Output the (x, y) coordinate of the center of the cell containing the given text.  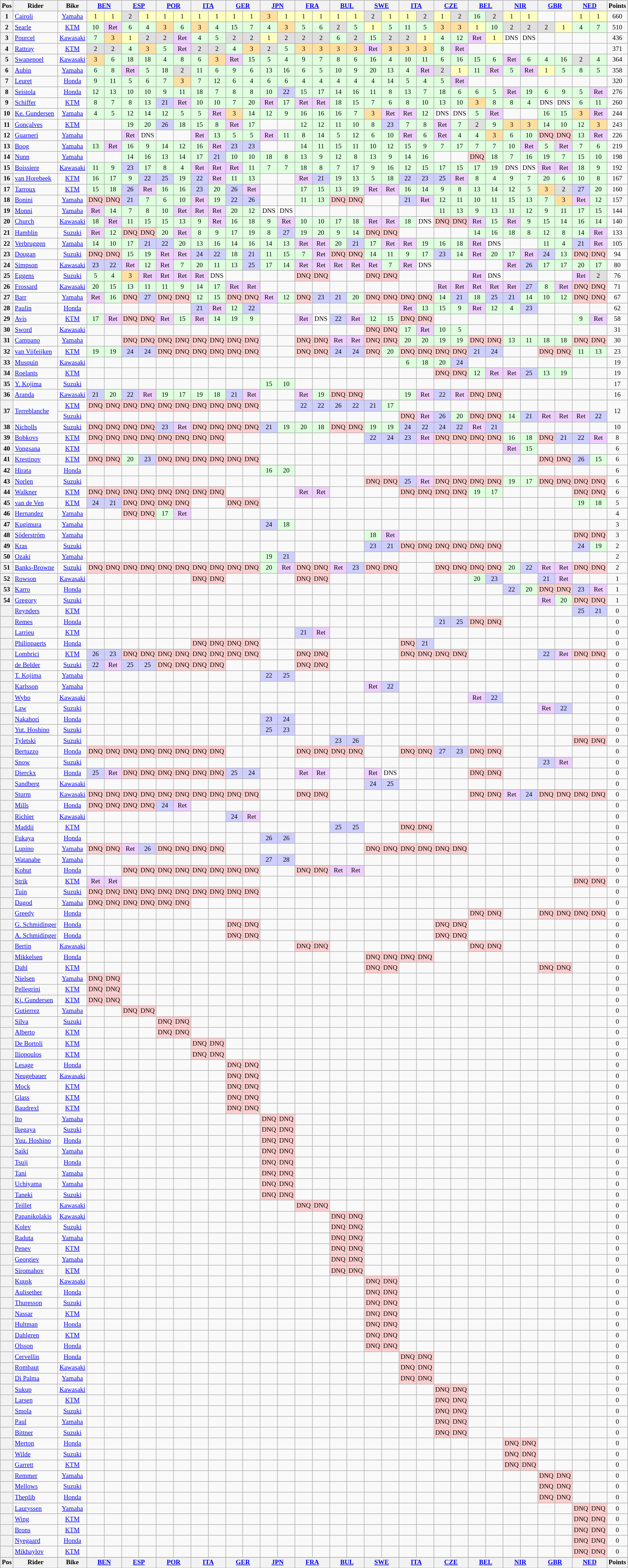
Olsson (36, 1346)
46 (7, 514)
37 (7, 411)
160 (617, 189)
Georgiev (36, 1260)
de Belder (36, 665)
Wilde (36, 1454)
Tuin (36, 892)
40 (7, 449)
Church (36, 222)
62 (617, 308)
Merton (36, 1444)
Rowson (36, 579)
49 (7, 546)
Fukaya (36, 838)
A. Schmidinger (36, 936)
Watanabe (36, 860)
Kugimura (36, 524)
33 (7, 363)
Verbruggen (36, 244)
80 (617, 265)
Musquin (36, 363)
van de Ven (36, 503)
198 (617, 157)
Taneki (36, 1195)
Kras (36, 546)
Rombaut (36, 1368)
Greedy (36, 914)
Reynders (36, 611)
Sandberg (36, 784)
41 (7, 460)
Papanikolakis (36, 1216)
Rattray (36, 49)
Boissiere (36, 168)
660 (617, 16)
Smola (36, 1411)
Kohut (36, 871)
Bittner (36, 1433)
32 (7, 352)
510 (617, 27)
140 (617, 222)
Aulisether (36, 1292)
436 (617, 38)
Wybo (36, 698)
371 (617, 49)
Snow (36, 762)
Uchiyama (36, 1184)
39 (7, 438)
Cairoli (36, 16)
Leuret (36, 81)
Sukup (36, 1390)
52 (7, 579)
157 (617, 200)
Banks-Browne (36, 568)
Aubin (36, 70)
Tyletski (36, 741)
Larsen (36, 1400)
Campano (36, 341)
Swanepoel (36, 60)
Teillet (36, 1206)
T. Kojima (36, 676)
Eggens (36, 276)
Bobkovs (36, 438)
Remes (36, 622)
Tani (36, 1173)
Larrieu (36, 633)
Mills (36, 806)
Gutierrez (36, 1011)
42 (7, 471)
167 (617, 179)
53 (7, 589)
Paulin (36, 308)
Penev (36, 1249)
43 (7, 481)
Baudrexl (36, 1108)
Kj. Gundersen (36, 1000)
Hernandez (36, 514)
Dahlgren (36, 1335)
Lupino (36, 849)
54 (7, 600)
Norlen (36, 481)
Mikhaylov (36, 1552)
Tsuji (36, 1162)
Kolev (36, 1227)
Nielsen (36, 979)
260 (617, 103)
Terreblanche (36, 411)
94 (617, 254)
Remmer (36, 1476)
Nicholls (36, 427)
Söderström (36, 535)
Dagod (36, 903)
Mellows (36, 1487)
Guarneri (36, 135)
Bertuzzo (36, 752)
Sword (36, 330)
Dougan (36, 254)
76 (617, 276)
Bertin (36, 946)
De Bortoli (36, 1044)
Ozaki (36, 557)
144 (617, 211)
Hirata (36, 471)
45 (7, 503)
29 (7, 319)
Hultman (36, 1325)
G. Schmidinger (36, 925)
Dahl (36, 968)
51 (7, 568)
276 (617, 92)
Barr (36, 298)
Maddii (36, 827)
50 (7, 557)
Neugebauer (36, 1076)
Iliopoulos (36, 1054)
Seistola (36, 92)
Hamblin (36, 233)
Y. Kojima (36, 384)
44 (7, 492)
34 (7, 373)
Sturm (36, 795)
133 (617, 233)
Law (36, 708)
Richier (36, 817)
Garrett (36, 1465)
Alberto (36, 1033)
Tarroux (36, 189)
38 (7, 427)
226 (617, 135)
Yuu. Hoshino (36, 1141)
Siromahov (36, 1270)
Aranda (36, 395)
Ikegaya (36, 1130)
Thuresson (36, 1303)
Paul (36, 1422)
358 (617, 70)
Mikkelsen (36, 957)
Di Palma (36, 1379)
Gonçalves (36, 125)
Boog (36, 146)
364 (617, 60)
320 (617, 81)
Wing (36, 1519)
Kuusk (36, 1281)
Nyegaard (36, 1541)
Schiffer (36, 103)
Lombrici (36, 654)
Vongsana (36, 449)
Saiki (36, 1151)
Krestinov (36, 460)
Karro (36, 589)
58 (617, 319)
36 (7, 395)
Theplib (36, 1498)
Searle (36, 27)
Bonini (36, 200)
Mock (36, 1087)
Pourcel (36, 38)
Walkner (36, 492)
Monni (36, 211)
van Vijfeijken (36, 352)
Nakahori (36, 719)
Nunn (36, 157)
219 (617, 146)
105 (617, 244)
71 (617, 287)
Glass (36, 1097)
244 (617, 114)
Dierckx (36, 773)
Nassar (36, 1314)
48 (7, 535)
Lauryssen (36, 1509)
Raduta (36, 1238)
Pellegrini (36, 990)
Silva (36, 1022)
Frossard (36, 287)
47 (7, 524)
Ke. Gundersen (36, 114)
Ito (36, 1119)
Brons (36, 1530)
Gregory (36, 600)
Lesage (36, 1065)
243 (617, 125)
Cervellin (36, 1357)
Roelants (36, 373)
Strik (36, 881)
Avis (36, 319)
Philippaerts (36, 643)
67 (617, 298)
35 (7, 384)
192 (617, 168)
Yut. Hoshino (36, 730)
Karlsson (36, 687)
van Horebeek (36, 179)
Simpson (36, 265)
